Provide the [x, y] coordinate of the cell's center where the given text is located.  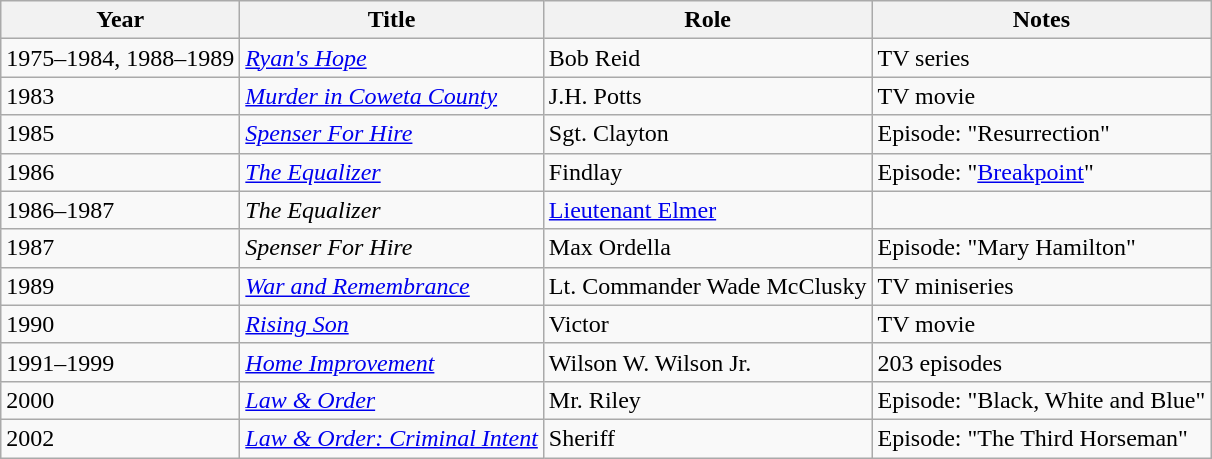
Episode: "Mary Hamilton" [1042, 248]
Sgt. Clayton [708, 134]
Episode: "Breakpoint" [1042, 172]
Bob Reid [708, 58]
Rising Son [392, 324]
Max Ordella [708, 248]
Wilson W. Wilson Jr. [708, 362]
1986–1987 [120, 210]
Year [120, 20]
Episode: "Resurrection" [1042, 134]
1989 [120, 286]
2000 [120, 400]
J.H. Potts [708, 96]
1991–1999 [120, 362]
1987 [120, 248]
Role [708, 20]
War and Remembrance [392, 286]
1990 [120, 324]
1975–1984, 1988–1989 [120, 58]
TV miniseries [1042, 286]
Ryan's Hope [392, 58]
Mr. Riley [708, 400]
1983 [120, 96]
Episode: "The Third Horseman" [1042, 438]
2002 [120, 438]
Findlay [708, 172]
Law & Order [392, 400]
Notes [1042, 20]
203 episodes [1042, 362]
Lieutenant Elmer [708, 210]
Victor [708, 324]
Home Improvement [392, 362]
1986 [120, 172]
Title [392, 20]
Murder in Coweta County [392, 96]
1985 [120, 134]
Law & Order: Criminal Intent [392, 438]
TV series [1042, 58]
Episode: "Black, White and Blue" [1042, 400]
Lt. Commander Wade McClusky [708, 286]
Sheriff [708, 438]
